Search for the cell housing the specified text and yield its [X, Y] center coordinate. 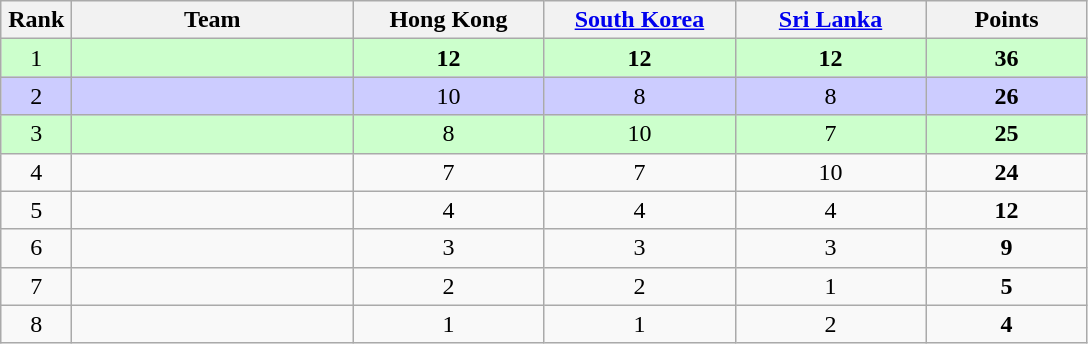
Rank [36, 20]
26 [1006, 96]
Points [1006, 20]
Team [212, 20]
9 [1006, 248]
Sri Lanka [830, 20]
6 [36, 248]
25 [1006, 134]
Hong Kong [448, 20]
South Korea [640, 20]
24 [1006, 172]
36 [1006, 58]
